Extract the [X, Y] coordinate from the center of the cell holding the provided text.  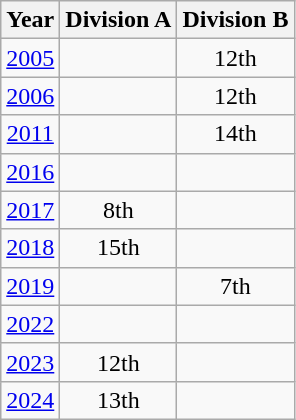
7th [236, 286]
2022 [30, 324]
8th [118, 210]
15th [118, 248]
2006 [30, 96]
2024 [30, 400]
Division A [118, 20]
Division B [236, 20]
2019 [30, 286]
2011 [30, 134]
2018 [30, 248]
2023 [30, 362]
2005 [30, 58]
14th [236, 134]
2016 [30, 172]
13th [118, 400]
Year [30, 20]
2017 [30, 210]
